Determine the [X, Y] coordinate at the center of the cell enclosing the given text.  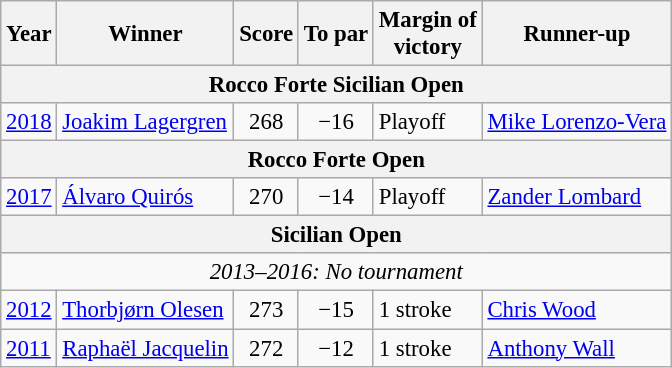
Runner-up [577, 34]
Score [266, 34]
−12 [336, 348]
2018 [29, 122]
Mike Lorenzo-Vera [577, 122]
To par [336, 34]
Year [29, 34]
−15 [336, 310]
270 [266, 197]
Chris Wood [577, 310]
2013–2016: No tournament [336, 273]
Rocco Forte Open [336, 160]
273 [266, 310]
Zander Lombard [577, 197]
2011 [29, 348]
−16 [336, 122]
Anthony Wall [577, 348]
Rocco Forte Sicilian Open [336, 85]
Winner [146, 34]
268 [266, 122]
Margin ofvictory [428, 34]
2017 [29, 197]
Raphaël Jacquelin [146, 348]
2012 [29, 310]
Joakim Lagergren [146, 122]
272 [266, 348]
Álvaro Quirós [146, 197]
−14 [336, 197]
Thorbjørn Olesen [146, 310]
Sicilian Open [336, 235]
